Detect which cell encompasses the target text, then output its [x, y] center coordinate. 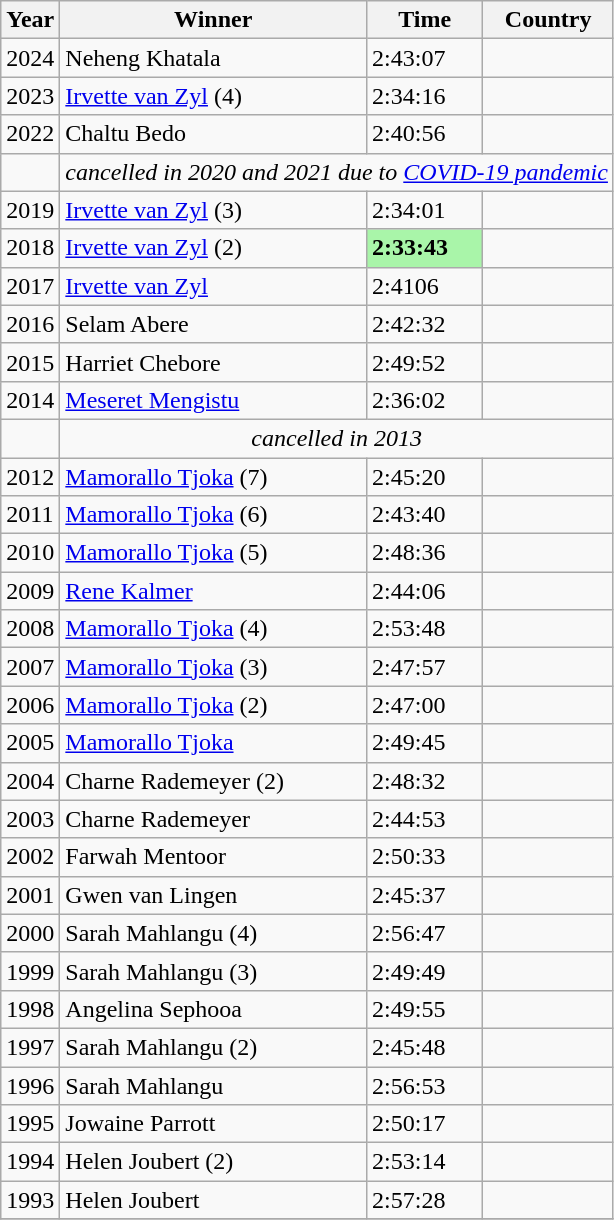
2001 [30, 895]
2:34:01 [425, 210]
1998 [30, 1009]
2:49:45 [425, 743]
1999 [30, 971]
Country [548, 20]
2:50:33 [425, 857]
2:34:16 [425, 96]
2:42:32 [425, 324]
2:44:06 [425, 591]
2:40:56 [425, 134]
Farwah Mentoor [214, 857]
2007 [30, 667]
Selam Abere [214, 324]
2:33:43 [425, 248]
2004 [30, 781]
2:4106 [425, 286]
2023 [30, 96]
2:53:14 [425, 1162]
2:49:49 [425, 971]
1995 [30, 1124]
2:47:57 [425, 667]
Helen Joubert (2) [214, 1162]
2:48:32 [425, 781]
Mamorallo Tjoka (6) [214, 515]
2010 [30, 553]
2005 [30, 743]
Harriet Chebore [214, 362]
Irvette van Zyl [214, 286]
2017 [30, 286]
2:44:53 [425, 819]
2003 [30, 819]
Charne Rademeyer [214, 819]
Meseret Mengistu [214, 400]
2024 [30, 58]
Time [425, 20]
Helen Joubert [214, 1200]
2000 [30, 933]
2:49:55 [425, 1009]
Sarah Mahlangu (2) [214, 1047]
Sarah Mahlangu (3) [214, 971]
2:56:47 [425, 933]
Mamorallo Tjoka [214, 743]
2:45:48 [425, 1047]
2:57:28 [425, 1200]
Winner [214, 20]
2:45:20 [425, 477]
2:53:48 [425, 629]
cancelled in 2020 and 2021 due to COVID-19 pandemic [337, 172]
2012 [30, 477]
Rene Kalmer [214, 591]
Sarah Mahlangu [214, 1085]
Gwen van Lingen [214, 895]
Sarah Mahlangu (4) [214, 933]
2:43:07 [425, 58]
Irvette van Zyl (2) [214, 248]
2019 [30, 210]
2:48:36 [425, 553]
Mamorallo Tjoka (3) [214, 667]
1993 [30, 1200]
2011 [30, 515]
Jowaine Parrott [214, 1124]
2:36:02 [425, 400]
2006 [30, 705]
2022 [30, 134]
Irvette van Zyl (3) [214, 210]
2009 [30, 591]
1994 [30, 1162]
2:45:37 [425, 895]
1997 [30, 1047]
2016 [30, 324]
2018 [30, 248]
Angelina Sephooa [214, 1009]
Mamorallo Tjoka (7) [214, 477]
2015 [30, 362]
2:49:52 [425, 362]
Mamorallo Tjoka (5) [214, 553]
Irvette van Zyl (4) [214, 96]
cancelled in 2013 [337, 438]
2:47:00 [425, 705]
2014 [30, 400]
Charne Rademeyer (2) [214, 781]
2002 [30, 857]
2:50:17 [425, 1124]
Mamorallo Tjoka (2) [214, 705]
Neheng Khatala [214, 58]
2008 [30, 629]
2:56:53 [425, 1085]
Mamorallo Tjoka (4) [214, 629]
1996 [30, 1085]
Chaltu Bedo [214, 134]
2:43:40 [425, 515]
Year [30, 20]
